Find where the given text appears and provide that cell's center as (X, Y) coordinate. 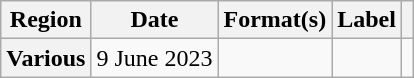
Region (46, 20)
Date (154, 20)
9 June 2023 (154, 58)
Label (367, 20)
Various (46, 58)
Format(s) (275, 20)
